Search for the cell housing the specified text and yield its [x, y] center coordinate. 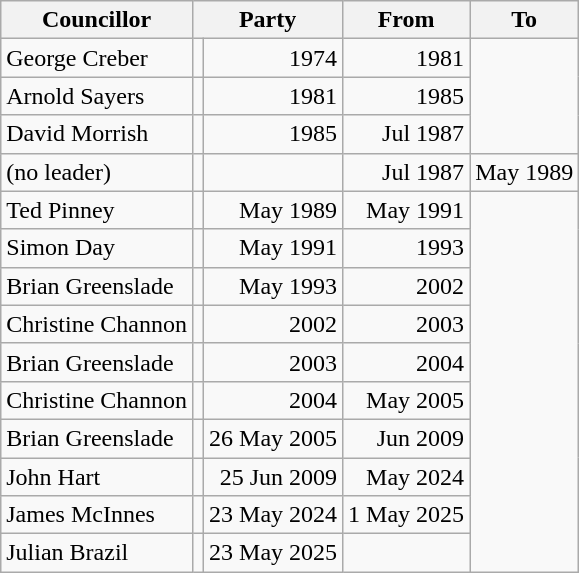
23 May 2025 [274, 553]
May 1993 [274, 286]
1993 [406, 248]
Julian Brazil [97, 553]
Party [267, 20]
23 May 2024 [274, 515]
James McInnes [97, 515]
To [524, 20]
Jun 2009 [406, 438]
25 Jun 2009 [274, 477]
Ted Pinney [97, 210]
May 2024 [406, 477]
Simon Day [97, 248]
Councillor [97, 20]
From [406, 20]
George Creber [97, 58]
May 2005 [406, 400]
John Hart [97, 477]
Arnold Sayers [97, 96]
1974 [274, 58]
(no leader) [97, 172]
1 May 2025 [406, 515]
26 May 2005 [274, 438]
David Morrish [97, 134]
